Identify which cell holds the provided text, then report its (x, y) central coordinate. 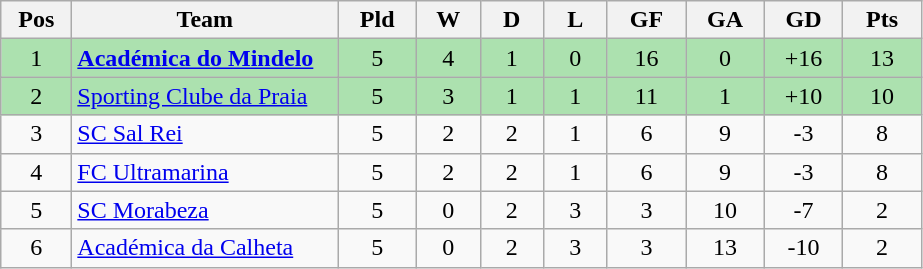
Pld (378, 20)
Pos (36, 20)
L (576, 20)
W (448, 20)
D (512, 20)
11 (646, 96)
Pts (882, 20)
16 (646, 58)
FC Ultramarina (205, 172)
+10 (804, 96)
-7 (804, 210)
-10 (804, 248)
GD (804, 20)
SC Sal Rei (205, 134)
GF (646, 20)
GA (726, 20)
SC Morabeza (205, 210)
+16 (804, 58)
Team (205, 20)
Académica do Mindelo (205, 58)
Académica da Calheta (205, 248)
Sporting Clube da Praia (205, 96)
